Capture the cell that displays the provided text and extract its [x, y] central coordinate. 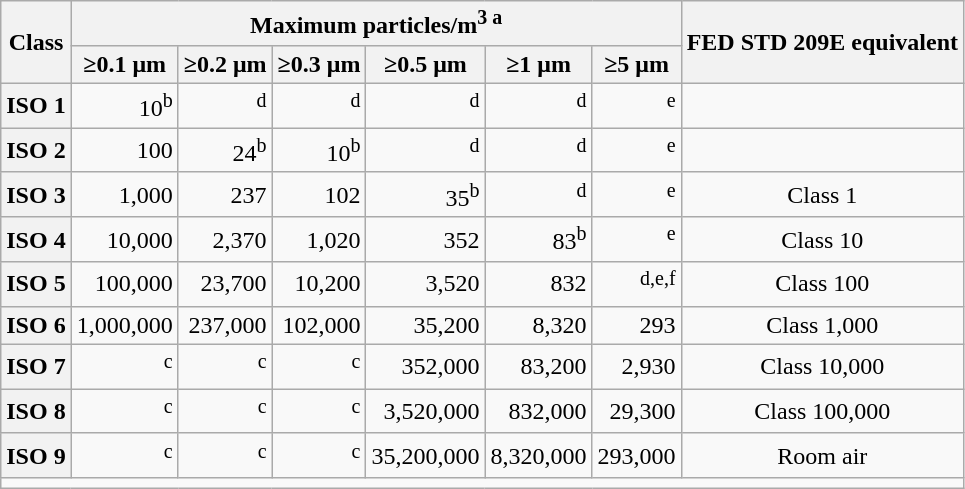
8,320,000 [538, 456]
237 [225, 194]
1,020 [319, 240]
1,000,000 [124, 325]
23,700 [225, 284]
ISO 6 [36, 325]
352,000 [426, 366]
Class 1 [822, 194]
≥0.3 μm [319, 64]
2,930 [636, 366]
Class 10,000 [822, 366]
d,e,f [636, 284]
2,370 [225, 240]
102,000 [319, 325]
293,000 [636, 456]
ISO 3 [36, 194]
Class 10 [822, 240]
ISO 5 [36, 284]
≥0.5 μm [426, 64]
8,320 [538, 325]
Class 1,000 [822, 325]
Class [36, 42]
83,200 [538, 366]
ISO 4 [36, 240]
24b [225, 150]
Maximum particles/m3 a [376, 24]
ISO 2 [36, 150]
100 [124, 150]
29,300 [636, 412]
102 [319, 194]
10,000 [124, 240]
100,000 [124, 284]
35b [426, 194]
237,000 [225, 325]
ISO 1 [36, 106]
FED STD 209E equivalent [822, 42]
832 [538, 284]
83b [538, 240]
3,520 [426, 284]
10,200 [319, 284]
ISO 8 [36, 412]
≥0.1 μm [124, 64]
ISO 7 [36, 366]
Room air [822, 456]
352 [426, 240]
≥5 μm [636, 64]
293 [636, 325]
ISO 9 [36, 456]
1,000 [124, 194]
3,520,000 [426, 412]
Class 100 [822, 284]
832,000 [538, 412]
Class 100,000 [822, 412]
35,200,000 [426, 456]
≥1 μm [538, 64]
≥0.2 μm [225, 64]
35,200 [426, 325]
